Identify which cell holds the provided text, then report its (X, Y) central coordinate. 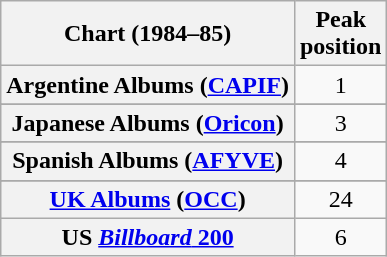
Japanese Albums (Oricon) (148, 123)
24 (340, 199)
Peakposition (340, 34)
US Billboard 200 (148, 237)
3 (340, 123)
6 (340, 237)
Argentine Albums (CAPIF) (148, 85)
4 (340, 161)
UK Albums (OCC) (148, 199)
1 (340, 85)
Spanish Albums (AFYVE) (148, 161)
Chart (1984–85) (148, 34)
